Capture the cell that displays the provided text and extract its (X, Y) central coordinate. 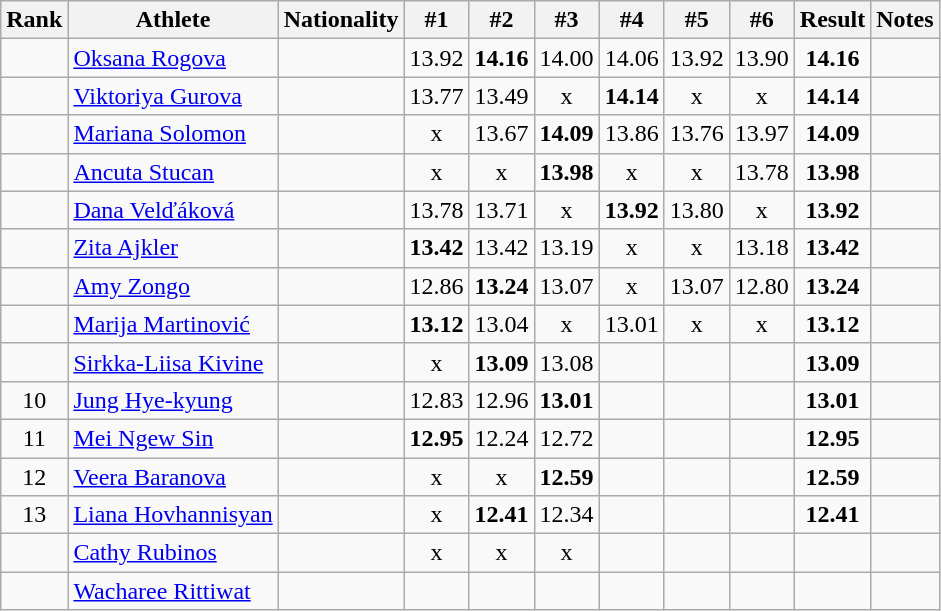
Mariana Solomon (173, 134)
Dana Velďáková (173, 210)
13.04 (502, 324)
13 (34, 515)
12 (34, 477)
Ancuta Stucan (173, 172)
Result (832, 20)
Nationality (341, 20)
13.77 (436, 96)
13.49 (502, 96)
Liana Hovhannisyan (173, 515)
13.08 (566, 362)
Amy Zongo (173, 286)
#5 (696, 20)
13.71 (502, 210)
12.72 (566, 438)
Rank (34, 20)
11 (34, 438)
13.19 (566, 248)
#2 (502, 20)
Veera Baranova (173, 477)
Sirkka-Liisa Kivine (173, 362)
Zita Ajkler (173, 248)
12.24 (502, 438)
Cathy Rubinos (173, 553)
Jung Hye-kyung (173, 400)
Oksana Rogova (173, 58)
12.34 (566, 515)
12.83 (436, 400)
Athlete (173, 20)
#4 (632, 20)
13.90 (762, 58)
12.96 (502, 400)
#6 (762, 20)
Mei Ngew Sin (173, 438)
13.67 (502, 134)
13.18 (762, 248)
13.76 (696, 134)
13.86 (632, 134)
10 (34, 400)
Notes (905, 20)
13.80 (696, 210)
Marija Martinović (173, 324)
14.00 (566, 58)
12.86 (436, 286)
12.80 (762, 286)
#1 (436, 20)
14.06 (632, 58)
13.97 (762, 134)
Viktoriya Gurova (173, 96)
#3 (566, 20)
Wacharee Rittiwat (173, 591)
